Return [x, y] of the center of cell containing provided text 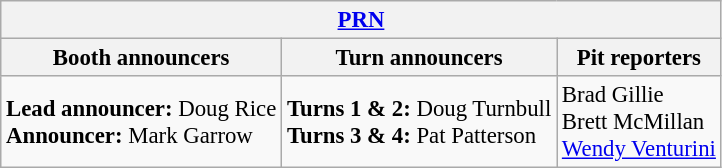
Pit reporters [640, 58]
Turn announcers [420, 58]
Lead announcer: Doug RiceAnnouncer: Mark Garrow [142, 122]
Turns 1 & 2: Doug TurnbullTurns 3 & 4: Pat Patterson [420, 122]
PRN [361, 20]
Brad GillieBrett McMillanWendy Venturini [640, 122]
Booth announcers [142, 58]
